Identify which cell holds the provided text, then report its [X, Y] central coordinate. 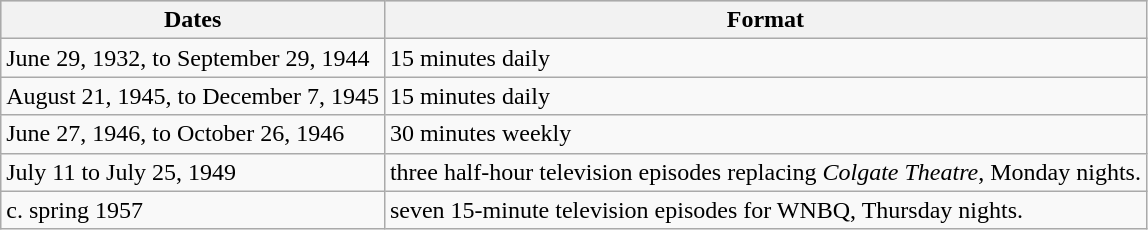
July 11 to July 25, 1949 [193, 172]
Dates [193, 20]
Format [765, 20]
seven 15-minute television episodes for WNBQ, Thursday nights. [765, 210]
June 29, 1932, to September 29, 1944 [193, 58]
June 27, 1946, to October 26, 1946 [193, 134]
30 minutes weekly [765, 134]
three half-hour television episodes replacing Colgate Theatre, Monday nights. [765, 172]
August 21, 1945, to December 7, 1945 [193, 96]
c. spring 1957 [193, 210]
